From the cell containing the given text, extract its center point as (x, y) coordinate. 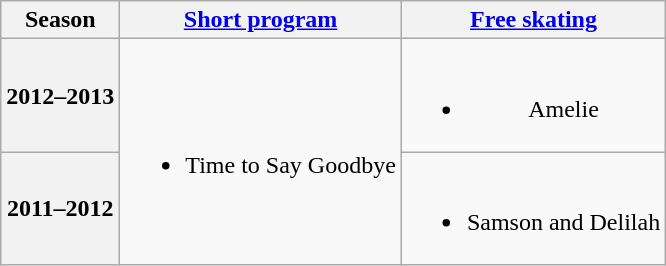
Season (60, 20)
Amelie (533, 96)
2012–2013 (60, 96)
2011–2012 (60, 208)
Time to Say Goodbye (261, 152)
Free skating (533, 20)
Short program (261, 20)
Samson and Delilah (533, 208)
